Extract the [x, y] coordinate from the center of the cell holding the provided text.  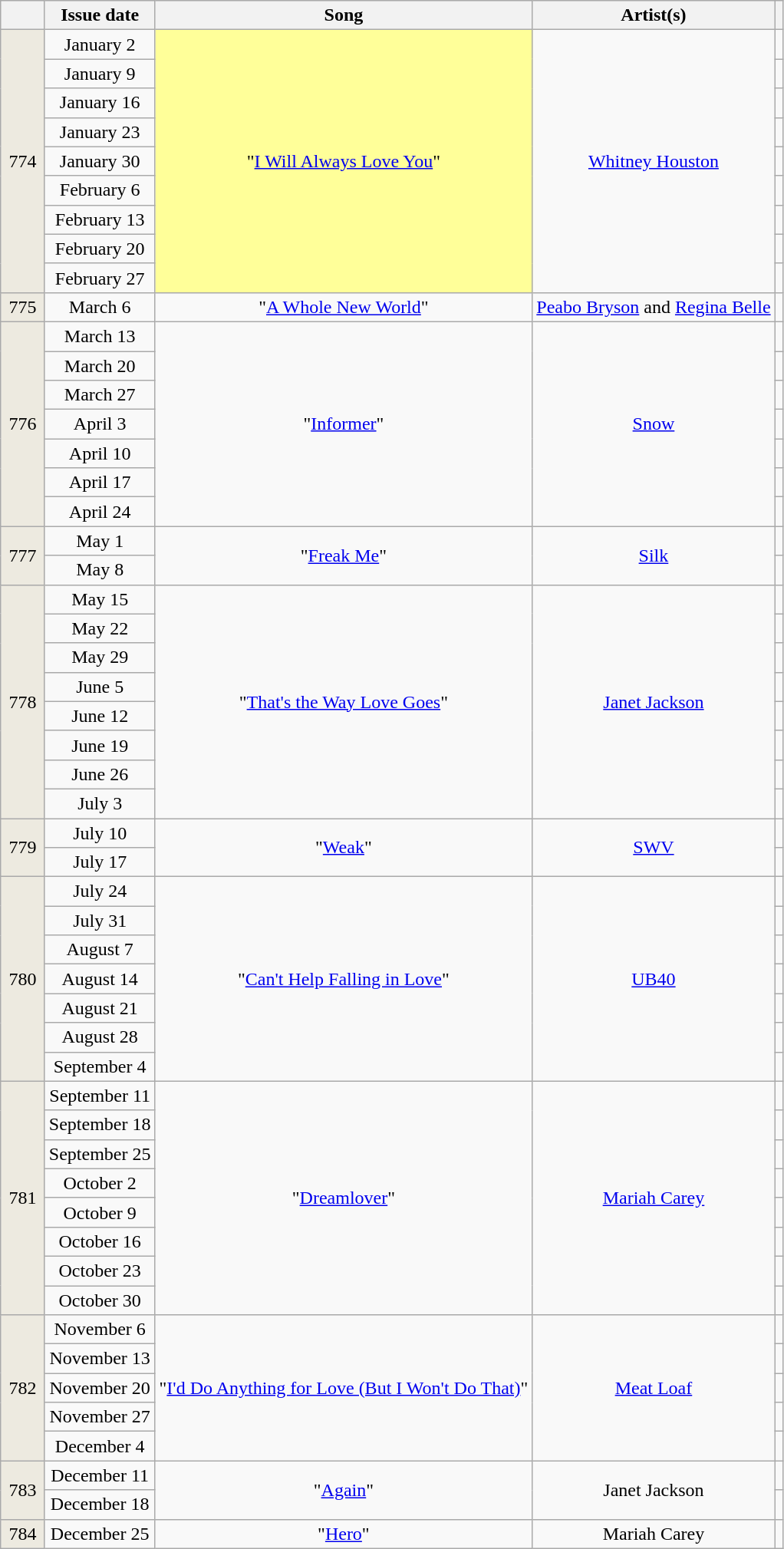
July 24 [100, 891]
August 14 [100, 979]
December 4 [100, 1446]
"Can't Help Falling in Love" [344, 979]
"Freak Me" [344, 555]
March 13 [100, 336]
775 [23, 307]
March 20 [100, 366]
February 13 [100, 219]
780 [23, 979]
May 15 [100, 599]
April 24 [100, 512]
March 6 [100, 307]
October 30 [100, 1300]
Song [344, 15]
May 29 [100, 658]
782 [23, 1388]
September 4 [100, 1066]
June 12 [100, 716]
May 1 [100, 541]
"Weak" [344, 847]
Silk [654, 555]
November 13 [100, 1359]
August 21 [100, 1008]
774 [23, 161]
January 2 [100, 44]
776 [23, 424]
August 7 [100, 950]
February 6 [100, 190]
September 25 [100, 1154]
October 23 [100, 1271]
Whitney Houston [654, 161]
"Hero" [344, 1534]
Meat Loaf [654, 1388]
Issue date [100, 15]
November 20 [100, 1388]
"A Whole New World" [344, 307]
December 11 [100, 1475]
"I'd Do Anything for Love (But I Won't Do That)" [344, 1388]
January 23 [100, 132]
July 17 [100, 862]
June 5 [100, 687]
783 [23, 1490]
December 25 [100, 1534]
Artist(s) [654, 15]
"That's the Way Love Goes" [344, 701]
778 [23, 701]
SWV [654, 847]
"I Will Always Love You" [344, 161]
October 9 [100, 1212]
777 [23, 555]
September 11 [100, 1096]
November 6 [100, 1330]
June 19 [100, 745]
Peabo Bryson and Regina Belle [654, 307]
784 [23, 1534]
April 3 [100, 424]
April 10 [100, 453]
April 17 [100, 483]
Snow [654, 424]
November 27 [100, 1417]
779 [23, 847]
March 27 [100, 395]
May 8 [100, 570]
"Again" [344, 1490]
January 30 [100, 161]
October 2 [100, 1183]
July 31 [100, 921]
February 20 [100, 249]
October 16 [100, 1241]
January 9 [100, 74]
July 10 [100, 832]
February 27 [100, 278]
January 16 [100, 103]
September 18 [100, 1125]
"Informer" [344, 424]
June 26 [100, 774]
781 [23, 1198]
August 28 [100, 1037]
July 3 [100, 803]
May 22 [100, 628]
"Dreamlover" [344, 1198]
December 18 [100, 1505]
UB40 [654, 979]
